Identify which cell holds the provided text, then report its [X, Y] central coordinate. 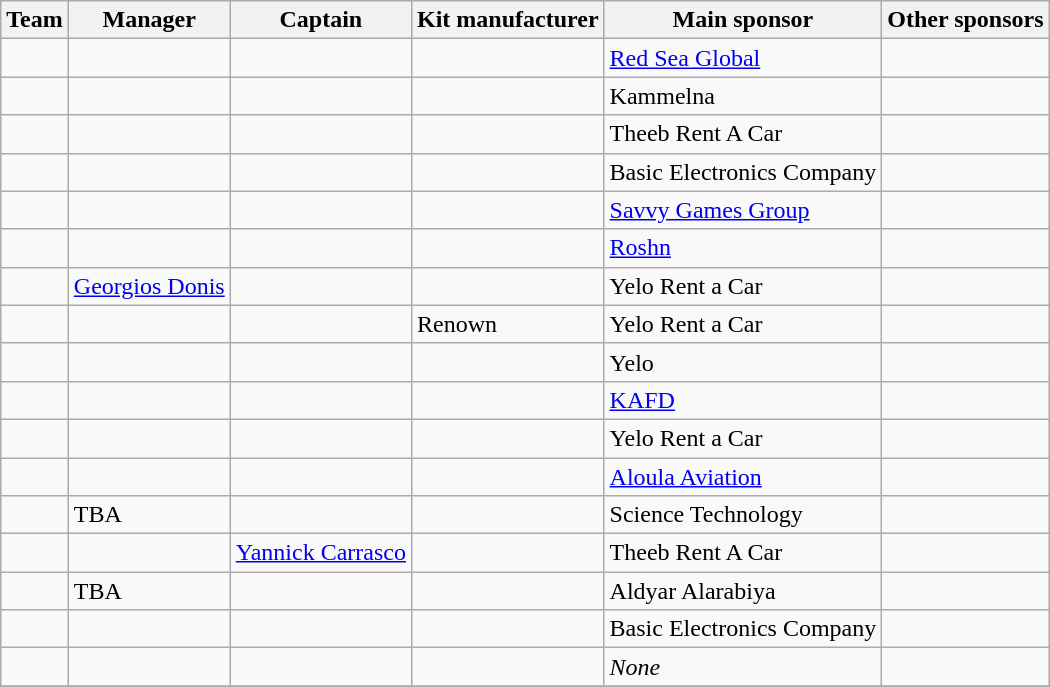
Kammelna [743, 96]
Science Technology [743, 515]
Aldyar Alarabiya [743, 591]
Main sponsor [743, 20]
Renown [508, 324]
Captain [320, 20]
Red Sea Global [743, 58]
Roshn [743, 248]
Team [35, 20]
Georgios Donis [149, 286]
Kit manufacturer [508, 20]
KAFD [743, 400]
Savvy Games Group [743, 210]
None [743, 667]
Yelo [743, 362]
Aloula Aviation [743, 477]
Yannick Carrasco [320, 553]
Other sponsors [966, 20]
Manager [149, 20]
